Extract the (X, Y) coordinate from the center of the cell holding the provided text.  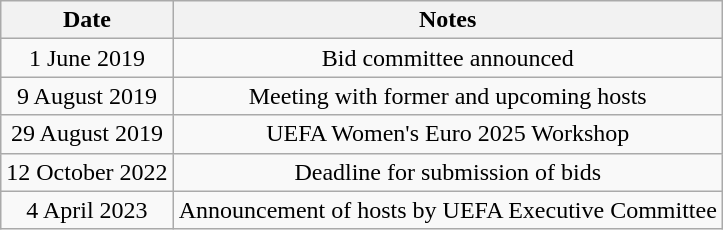
UEFA Women's Euro 2025 Workshop (448, 134)
Meeting with former and upcoming hosts (448, 96)
4 April 2023 (87, 210)
Date (87, 20)
Notes (448, 20)
9 August 2019 (87, 96)
Announcement of hosts by UEFA Executive Committee (448, 210)
1 June 2019 (87, 58)
29 August 2019 (87, 134)
12 October 2022 (87, 172)
Deadline for submission of bids (448, 172)
Bid committee announced (448, 58)
